Scan for the cell matching the given text and deliver its [X, Y] coordinate at center. 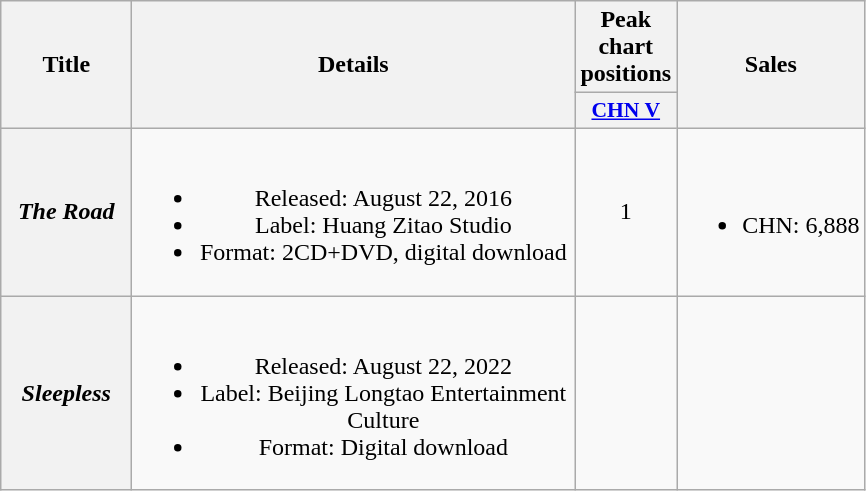
1 [626, 212]
The Road [66, 212]
Sleepless [66, 393]
CHN: 6,888 [771, 212]
Sales [771, 65]
Released: August 22, 2016Label: Huang Zitao StudioFormat: 2CD+DVD, digital download [354, 212]
Title [66, 65]
Released: August 22, 2022Label: Beijing Longtao Entertainment CultureFormat: Digital download [354, 393]
Peak chart positions [626, 47]
Details [354, 65]
CHN V [626, 111]
